Search for the cell housing the specified text and yield its [x, y] center coordinate. 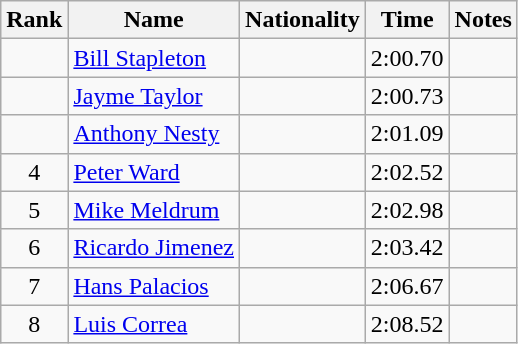
Nationality [303, 20]
5 [34, 210]
Mike Meldrum [154, 210]
Anthony Nesty [154, 134]
6 [34, 248]
Ricardo Jimenez [154, 248]
2:02.52 [407, 172]
8 [34, 324]
2:08.52 [407, 324]
2:01.09 [407, 134]
2:00.70 [407, 58]
4 [34, 172]
Rank [34, 20]
Time [407, 20]
Peter Ward [154, 172]
2:00.73 [407, 96]
7 [34, 286]
2:03.42 [407, 248]
Luis Correa [154, 324]
Notes [483, 20]
Jayme Taylor [154, 96]
Hans Palacios [154, 286]
2:06.67 [407, 286]
Name [154, 20]
Bill Stapleton [154, 58]
2:02.98 [407, 210]
